Capture the cell that displays the provided text and extract its (x, y) central coordinate. 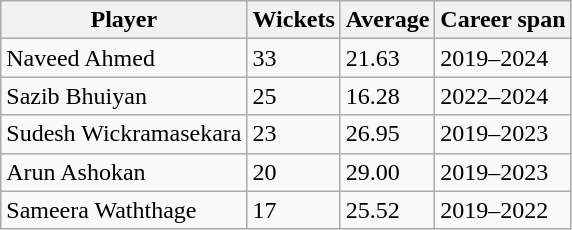
2022–2024 (503, 96)
26.95 (388, 134)
17 (294, 210)
23 (294, 134)
2019–2024 (503, 58)
29.00 (388, 172)
16.28 (388, 96)
33 (294, 58)
25 (294, 96)
Career span (503, 20)
20 (294, 172)
Naveed Ahmed (124, 58)
Sameera Waththage (124, 210)
Average (388, 20)
21.63 (388, 58)
Wickets (294, 20)
2019–2022 (503, 210)
Sudesh Wickramasekara (124, 134)
Arun Ashokan (124, 172)
25.52 (388, 210)
Sazib Bhuiyan (124, 96)
Player (124, 20)
